Identify which cell holds the provided text, then report its (x, y) central coordinate. 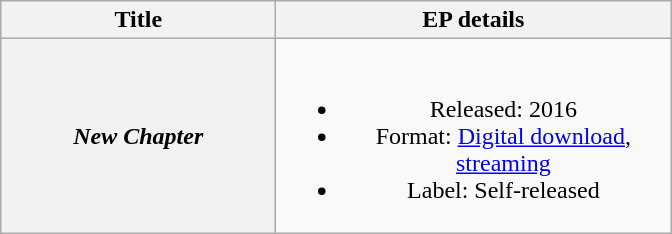
Released: 2016Format: Digital download, streamingLabel: Self-released (474, 136)
EP details (474, 20)
New Chapter (138, 136)
Title (138, 20)
